Find where the given text appears and provide that cell's center as (X, Y) coordinate. 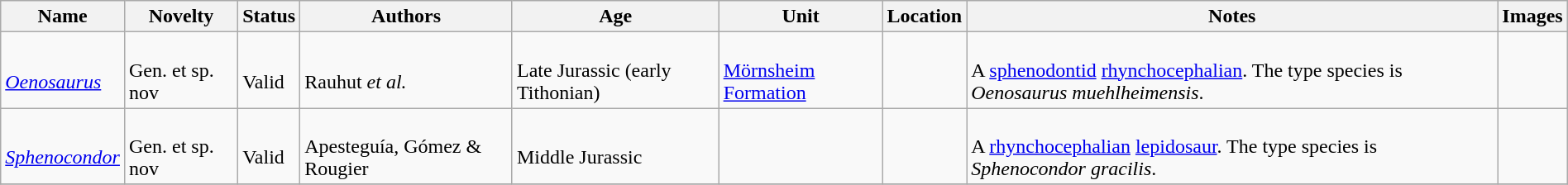
Rauhut et al. (407, 70)
Images (1532, 17)
Mörnsheim Formation (801, 70)
Middle Jurassic (615, 146)
Late Jurassic (early Tithonian) (615, 70)
Novelty (180, 17)
Sphenocondor (63, 146)
Age (615, 17)
Oenosaurus (63, 70)
Location (925, 17)
Apesteguía, Gómez & Rougier (407, 146)
Name (63, 17)
Notes (1232, 17)
Unit (801, 17)
Authors (407, 17)
A sphenodontid rhynchocephalian. The type species is Oenosaurus muehlheimensis. (1232, 70)
A rhynchocephalian lepidosaur. The type species is Sphenocondor gracilis. (1232, 146)
Status (270, 17)
